Pinpoint the cell where the given text exists, returning its (x, y) midpoint coordinate. 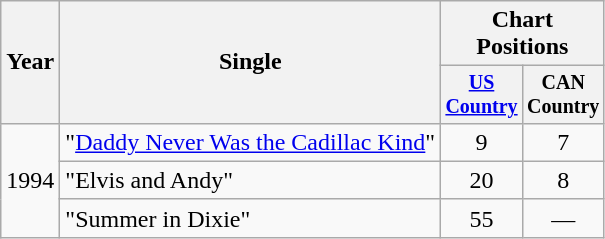
20 (482, 180)
— (563, 218)
"Daddy Never Was the Cadillac Kind" (250, 142)
Chart Positions (522, 34)
55 (482, 218)
7 (563, 142)
US Country (482, 94)
CAN Country (563, 94)
"Elvis and Andy" (250, 180)
8 (563, 180)
"Summer in Dixie" (250, 218)
Single (250, 62)
9 (482, 142)
1994 (30, 180)
Year (30, 62)
